Provide the [x, y] coordinate of the cell's center where the given text is located.  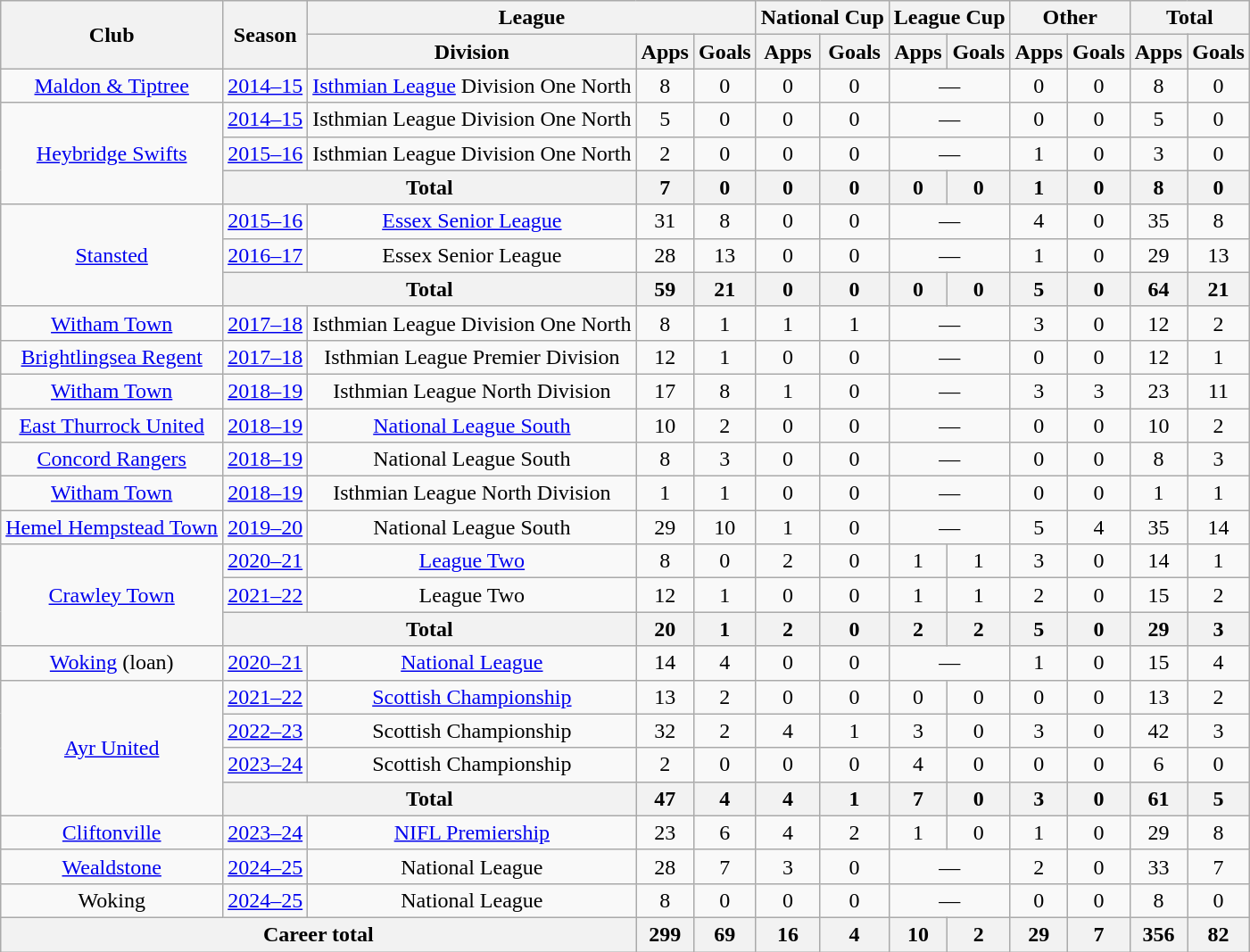
Division [472, 52]
17 [665, 391]
Stansted [112, 255]
Isthmian League Premier Division [472, 357]
11 [1219, 391]
Ayr United [112, 748]
64 [1158, 289]
Season [266, 35]
Concord Rangers [112, 459]
East Thurrock United [112, 426]
42 [1158, 731]
Club [112, 35]
National Cup [823, 18]
NIFL Premiership [472, 832]
2022–23 [266, 731]
League [532, 18]
2016–17 [266, 255]
Woking (loan) [112, 663]
61 [1158, 799]
59 [665, 289]
2019–20 [266, 527]
Crawley Town [112, 595]
Cliftonville [112, 832]
32 [665, 731]
Wealdstone [112, 866]
69 [724, 934]
Other [1070, 18]
82 [1219, 934]
Hemel Hempstead Town [112, 527]
Heybridge Swifts [112, 153]
Maldon & Tiptree [112, 86]
31 [665, 221]
Career total [319, 934]
16 [788, 934]
356 [1158, 934]
Brightlingsea Regent [112, 357]
20 [665, 629]
Woking [112, 900]
299 [665, 934]
33 [1158, 866]
47 [665, 799]
League Cup [949, 18]
